Capture the cell that displays the provided text and extract its [x, y] central coordinate. 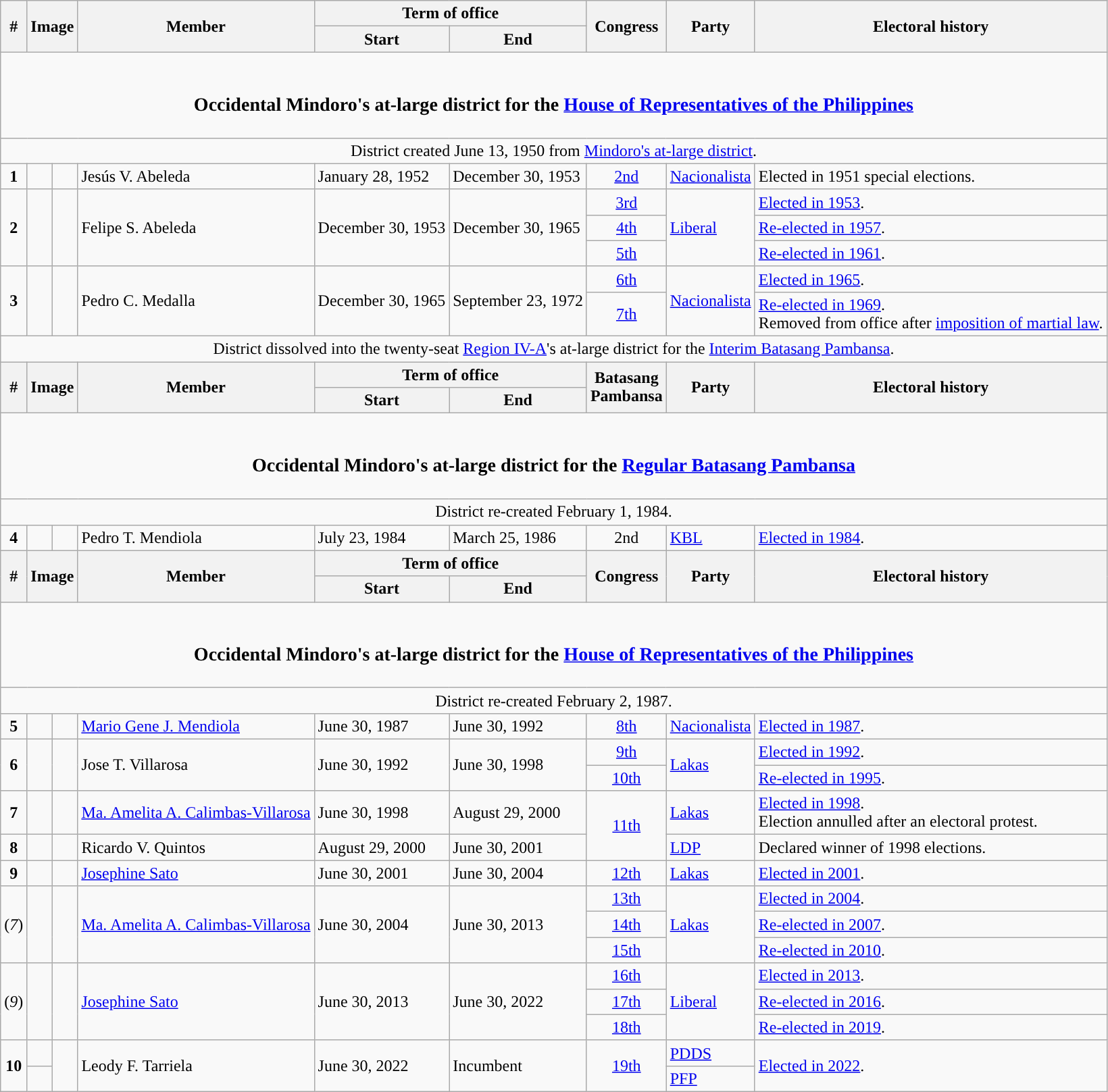
10th [626, 778]
Elected in 1987. [931, 726]
PDDS [711, 1053]
Elected in 1951 special elections. [931, 176]
Jesús V. Abeleda [196, 176]
District created June 13, 1950 from Mindoro's at-large district. [554, 151]
18th [626, 1027]
Jose T. Villarosa [196, 765]
19th [626, 1066]
3 [14, 301]
2 [14, 228]
12th [626, 873]
June 30, 1987 [382, 726]
10 [14, 1066]
September 23, 1972 [518, 301]
7th [626, 313]
Re-elected in 1995. [931, 778]
Pedro T. Mendiola [196, 538]
Re-elected in 2019. [931, 1027]
January 28, 1952 [382, 176]
17th [626, 1002]
3rd [626, 202]
8 [14, 848]
Elected in 1992. [931, 752]
Re-elected in 2016. [931, 1002]
July 23, 1984 [382, 538]
PFP [711, 1078]
Elected in 1998.Election annulled after an electoral protest. [931, 813]
4 [14, 538]
8th [626, 726]
9 [14, 873]
15th [626, 950]
5 [14, 726]
Elected in 2022. [931, 1066]
Re-elected in 2010. [931, 950]
5th [626, 253]
16th [626, 976]
Elected in 2013. [931, 976]
Mario Gene J. Mendiola [196, 726]
1 [14, 176]
4th [626, 228]
Elected in 1965. [931, 279]
Elected in 2001. [931, 873]
Elected in 2004. [931, 899]
Elected in 1953. [931, 202]
Felipe S. Abeleda [196, 228]
Re-elected in 2007. [931, 925]
6 [14, 765]
Elected in 1984. [931, 538]
District re-created February 2, 1987. [554, 700]
Occidental Mindoro's at-large district for the Regular Batasang Pambansa [554, 457]
District dissolved into the twenty-seat Region IV-A's at-large district for the Interim Batasang Pambansa. [554, 349]
BatasangPambansa [626, 388]
Leody F. Tarriela [196, 1066]
(7) [14, 925]
Pedro C. Medalla [196, 301]
(9) [14, 1002]
Declared winner of 1998 elections. [931, 848]
Incumbent [518, 1066]
KBL [711, 538]
9th [626, 752]
LDP [711, 848]
7 [14, 813]
11th [626, 825]
District re-created February 1, 1984. [554, 512]
6th [626, 279]
13th [626, 899]
March 25, 1986 [518, 538]
Ricardo V. Quintos [196, 848]
Re-elected in 1961. [931, 253]
Re-elected in 1969.Removed from office after imposition of martial law. [931, 313]
Re-elected in 1957. [931, 228]
14th [626, 925]
